Scan for the cell matching the given text and deliver its [X, Y] coordinate at center. 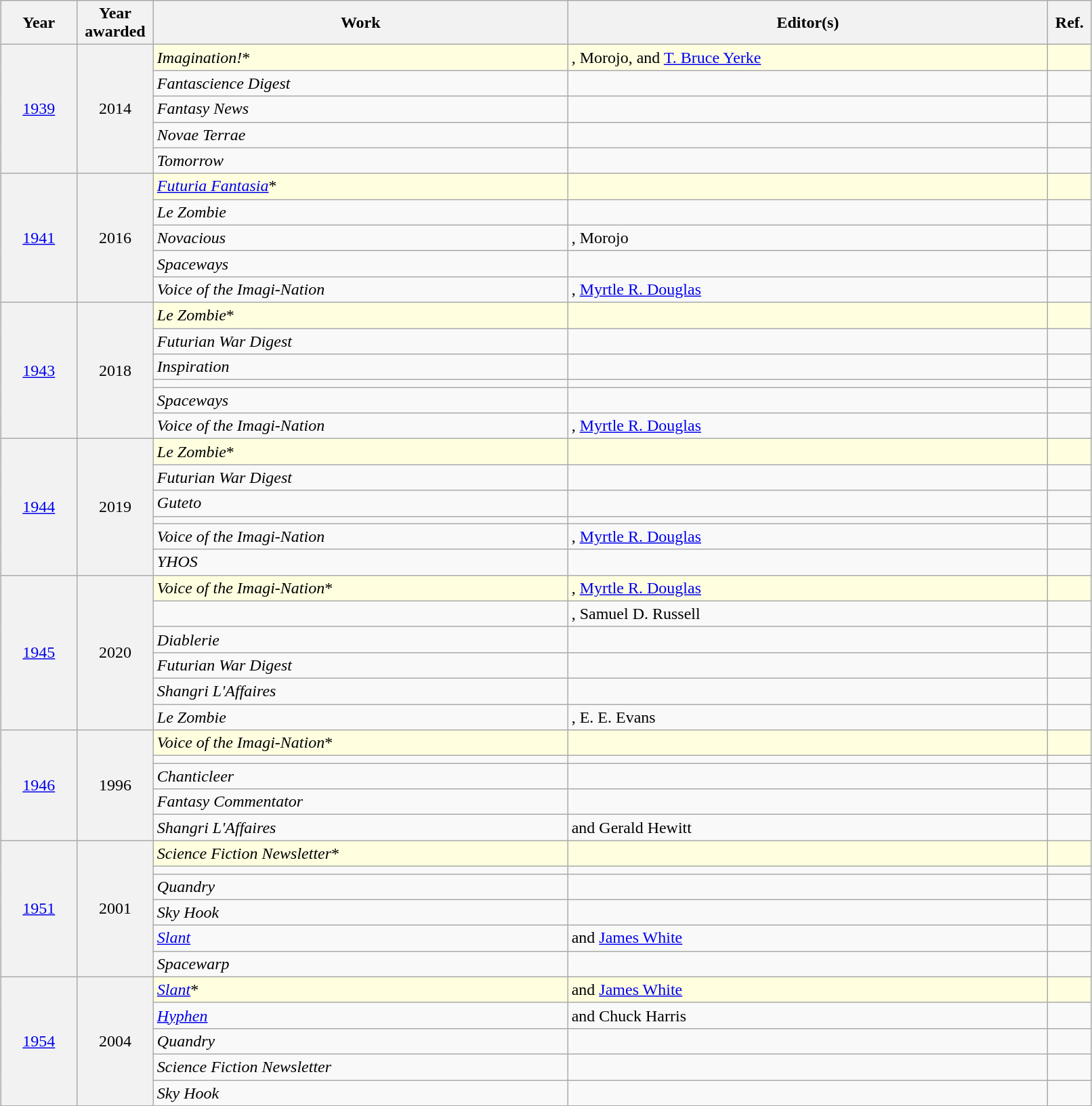
Futuria Fantasia* [360, 186]
2004 [115, 1041]
Fantasy News [360, 109]
Tomorrow [360, 161]
Editor(s) [807, 23]
and Chuck Harris [807, 1015]
Inspiration [360, 367]
2016 [115, 238]
, Samuel D. Russell [807, 614]
Spacewarp [360, 964]
Slant [360, 938]
Hyphen [360, 1015]
Novacious [360, 238]
Chanticleer [360, 776]
Fantasy Commentator [360, 802]
YHOS [360, 562]
1951 [39, 909]
Fantascience Digest [360, 83]
1943 [39, 370]
Science Fiction Newsletter* [360, 853]
Work [360, 23]
Slant* [360, 990]
, Morojo [807, 238]
, E. E. Evans [807, 717]
Year awarded [115, 23]
Guteto [360, 503]
, Morojo, and T. Bruce Yerke [807, 58]
2014 [115, 109]
1945 [39, 652]
1939 [39, 109]
1946 [39, 786]
Diablerie [360, 639]
2018 [115, 370]
1954 [39, 1041]
1996 [115, 786]
Imagination!* [360, 58]
2020 [115, 652]
1944 [39, 507]
and Gerald Hewitt [807, 828]
Ref. [1070, 23]
2019 [115, 507]
Science Fiction Newsletter [360, 1067]
Year [39, 23]
1941 [39, 238]
2001 [115, 909]
Novae Terrae [360, 135]
